Extract the [X, Y] coordinate from the center of the cell holding the provided text.  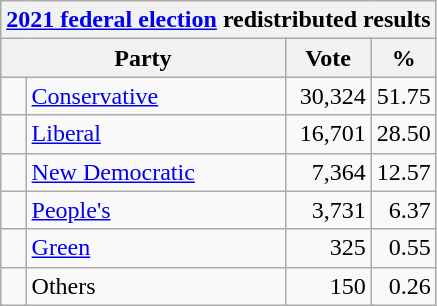
325 [328, 248]
7,364 [328, 172]
Party [143, 58]
Conservative [156, 96]
3,731 [328, 210]
28.50 [404, 134]
New Democratic [156, 172]
12.57 [404, 172]
Green [156, 248]
People's [156, 210]
51.75 [404, 96]
0.26 [404, 286]
2021 federal election redistributed results [218, 20]
Liberal [156, 134]
16,701 [328, 134]
Vote [328, 58]
0.55 [404, 248]
Others [156, 286]
6.37 [404, 210]
% [404, 58]
150 [328, 286]
30,324 [328, 96]
